From the cell containing the given text, extract its center point as [x, y] coordinate. 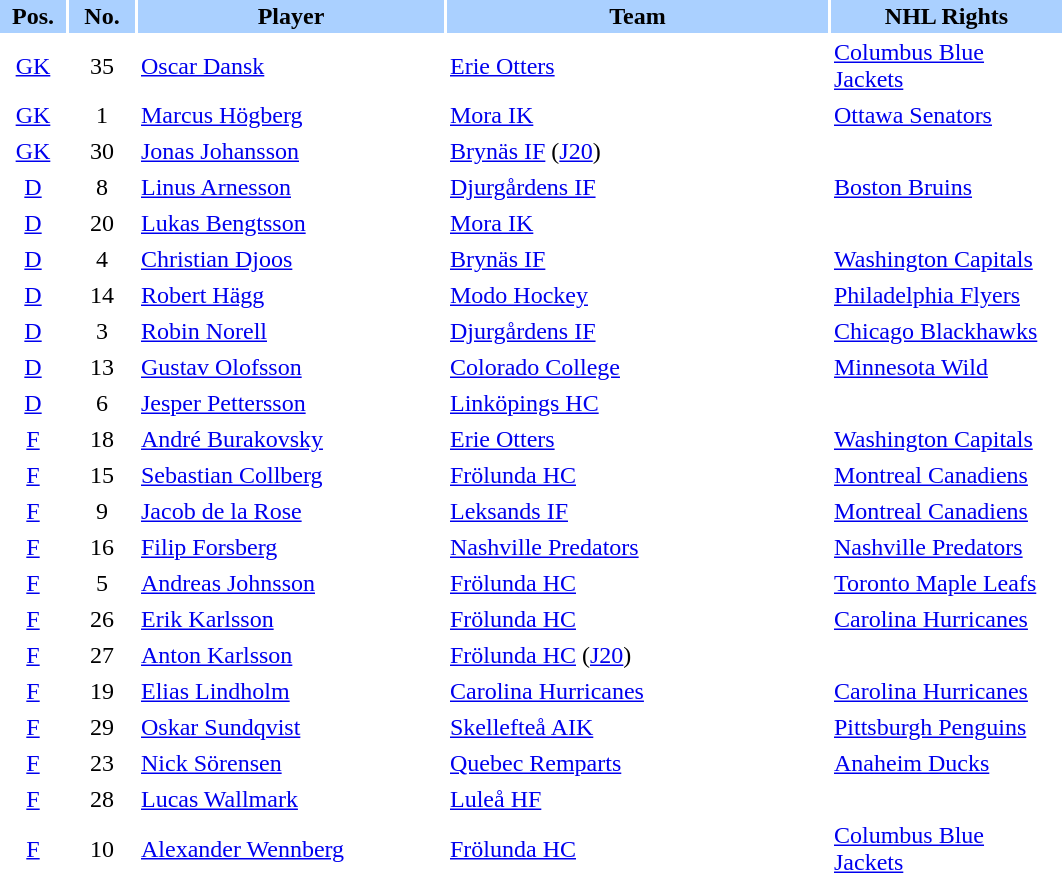
No. [102, 16]
14 [102, 296]
Oscar Dansk [291, 66]
26 [102, 620]
8 [102, 188]
Minnesota Wild [946, 368]
Erik Karlsson [291, 620]
23 [102, 764]
Team [638, 16]
NHL Rights [946, 16]
3 [102, 332]
19 [102, 692]
Anaheim Ducks [946, 764]
Leksands IF [638, 512]
20 [102, 224]
9 [102, 512]
André Burakovsky [291, 440]
Jesper Pettersson [291, 404]
6 [102, 404]
Linköpings HC [638, 404]
18 [102, 440]
Elias Lindholm [291, 692]
1 [102, 116]
30 [102, 152]
Pos. [33, 16]
Quebec Remparts [638, 764]
Modo Hockey [638, 296]
Boston Bruins [946, 188]
16 [102, 548]
Colorado College [638, 368]
4 [102, 260]
Brynäs IF [638, 260]
Sebastian Collberg [291, 476]
Anton Karlsson [291, 656]
Lukas Bengtsson [291, 224]
Gustav Olofsson [291, 368]
Skellefteå AIK [638, 728]
Christian Djoos [291, 260]
Oskar Sundqvist [291, 728]
35 [102, 66]
28 [102, 800]
Luleå HF [638, 800]
Chicago Blackhawks [946, 332]
27 [102, 656]
Nick Sörensen [291, 764]
Andreas Johnsson [291, 584]
Lucas Wallmark [291, 800]
Pittsburgh Penguins [946, 728]
Ottawa Senators [946, 116]
Robin Norell [291, 332]
Philadelphia Flyers [946, 296]
15 [102, 476]
Linus Arnesson [291, 188]
Robert Hägg [291, 296]
Columbus Blue Jackets [946, 66]
Toronto Maple Leafs [946, 584]
13 [102, 368]
Jacob de la Rose [291, 512]
Player [291, 16]
Filip Forsberg [291, 548]
29 [102, 728]
Jonas Johansson [291, 152]
Marcus Högberg [291, 116]
Brynäs IF (J20) [638, 152]
Frölunda HC (J20) [638, 656]
5 [102, 584]
